Scan for the cell matching the given text and deliver its (x, y) coordinate at center. 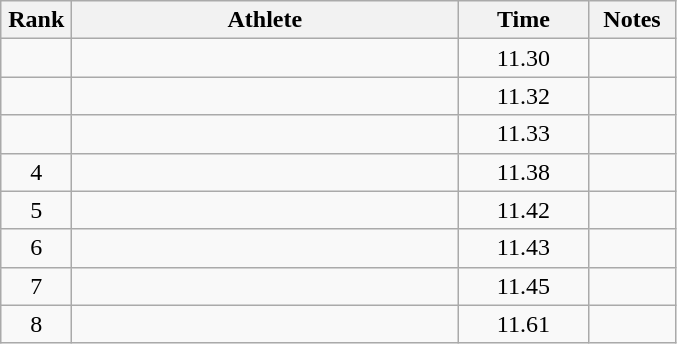
Athlete (265, 20)
11.42 (524, 210)
Notes (632, 20)
7 (36, 286)
Rank (36, 20)
11.33 (524, 134)
11.61 (524, 324)
11.30 (524, 58)
11.32 (524, 96)
8 (36, 324)
6 (36, 248)
Time (524, 20)
11.43 (524, 248)
11.38 (524, 172)
4 (36, 172)
5 (36, 210)
11.45 (524, 286)
